For the text-containing cell, return its midpoint in (X, Y) coordinate format. 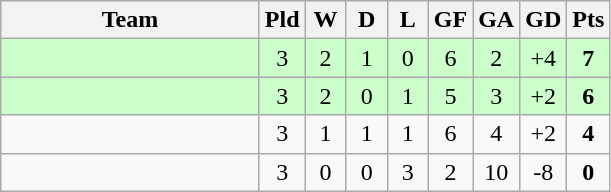
5 (450, 96)
GF (450, 20)
10 (496, 172)
Team (130, 20)
W (326, 20)
-8 (544, 172)
GD (544, 20)
Pts (588, 20)
7 (588, 58)
D (366, 20)
Pld (282, 20)
GA (496, 20)
L (408, 20)
+4 (544, 58)
